Locate the cell with the specified text and output its [X, Y] center coordinate. 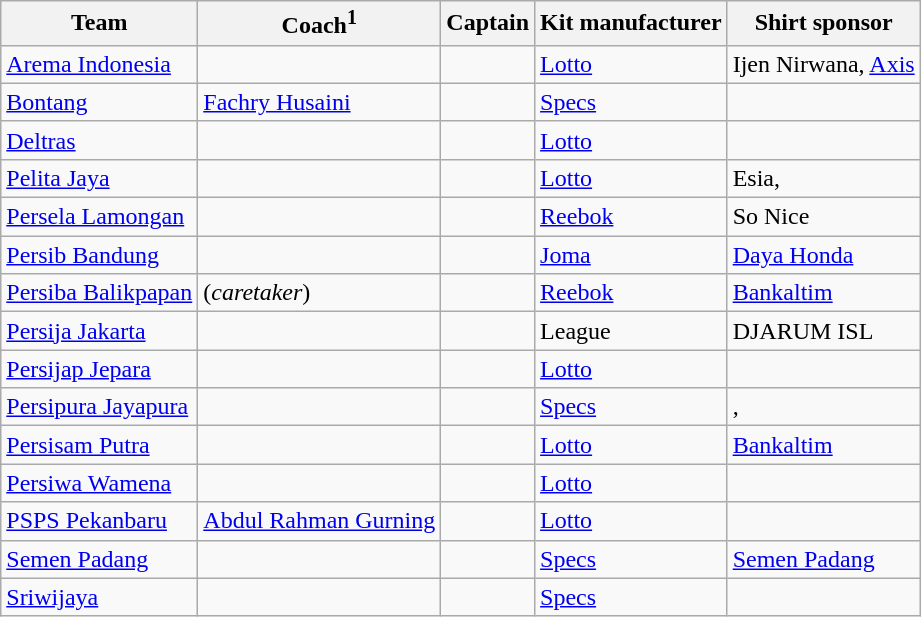
Shirt sponsor [824, 24]
Abdul Rahman Gurning [320, 521]
PSPS Pekanbaru [100, 521]
Kit manufacturer [632, 24]
Captain [488, 24]
Persija Jakarta [100, 331]
Sriwijaya [100, 597]
Pelita Jaya [100, 178]
Arema Indonesia [100, 64]
Persiba Balikpapan [100, 293]
Bontang [100, 102]
Persijap Jepara [100, 369]
Ijen Nirwana, Axis [824, 64]
Deltras [100, 140]
Persela Lamongan [100, 217]
(caretaker) [320, 293]
DJARUM ISL [824, 331]
League [632, 331]
Joma [632, 255]
Persiwa Wamena [100, 483]
Coach1 [320, 24]
Esia, [824, 178]
Persisam Putra [100, 445]
Persipura Jayapura [100, 407]
So Nice [824, 217]
Fachry Husaini [320, 102]
Daya Honda [824, 255]
Team [100, 24]
Persib Bandung [100, 255]
, [824, 407]
